Provide the [X, Y] coordinate of the cell's center where the given text is located.  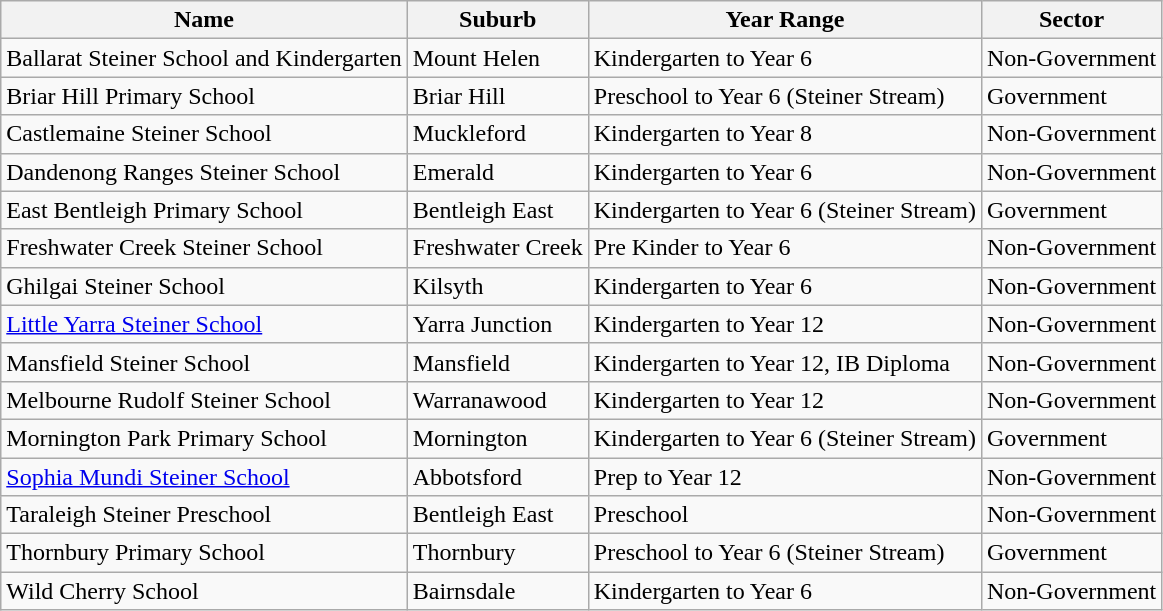
Name [204, 20]
Mount Helen [498, 58]
Wild Cherry School [204, 591]
Thornbury Primary School [204, 553]
Suburb [498, 20]
Emerald [498, 172]
Yarra Junction [498, 324]
Bairnsdale [498, 591]
Mansfield [498, 362]
Taraleigh Steiner Preschool [204, 515]
Ballarat Steiner School and Kindergarten [204, 58]
Mornington Park Primary School [204, 438]
Warranawood [498, 400]
Pre Kinder to Year 6 [784, 248]
Abbotsford [498, 477]
Preschool [784, 515]
Little Yarra Steiner School [204, 324]
Kindergarten to Year 12, IB Diploma [784, 362]
East Bentleigh Primary School [204, 210]
Year Range [784, 20]
Melbourne Rudolf Steiner School [204, 400]
Muckleford [498, 134]
Thornbury [498, 553]
Sophia Mundi Steiner School [204, 477]
Kindergarten to Year 8 [784, 134]
Dandenong Ranges Steiner School [204, 172]
Briar Hill Primary School [204, 96]
Freshwater Creek Steiner School [204, 248]
Sector [1071, 20]
Castlemaine Steiner School [204, 134]
Ghilgai Steiner School [204, 286]
Mornington [498, 438]
Mansfield Steiner School [204, 362]
Prep to Year 12 [784, 477]
Briar Hill [498, 96]
Freshwater Creek [498, 248]
Kilsyth [498, 286]
